Capture the cell that displays the provided text and extract its (X, Y) central coordinate. 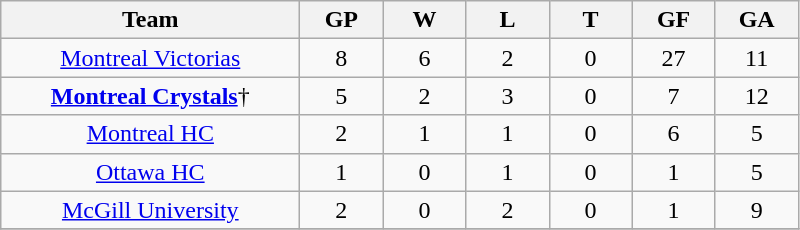
3 (508, 96)
GF (674, 20)
GP (342, 20)
Ottawa HC (150, 172)
9 (756, 210)
12 (756, 96)
Montreal HC (150, 134)
8 (342, 58)
Team (150, 20)
Montreal Crystals† (150, 96)
27 (674, 58)
T (590, 20)
L (508, 20)
Montreal Victorias (150, 58)
W (424, 20)
GA (756, 20)
7 (674, 96)
McGill University (150, 210)
11 (756, 58)
